Locate the cell with the specified text and output its (x, y) center coordinate. 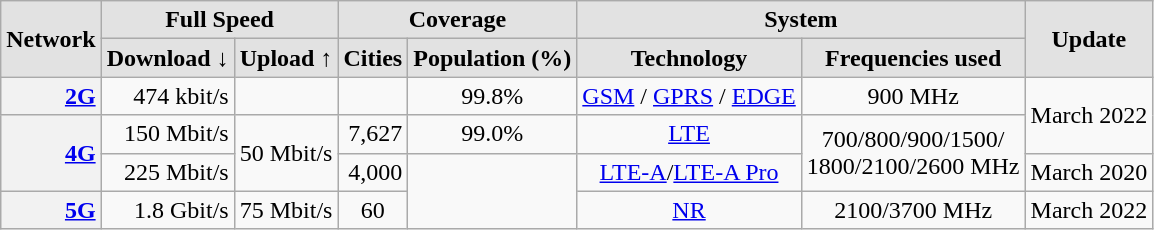
Frequencies used (913, 58)
System (801, 20)
7,627 (373, 134)
Download ↓ (168, 58)
4G (51, 153)
GSM / GPRS / EDGE (689, 96)
Network (51, 39)
NR (689, 210)
Coverage (458, 20)
225 Mbit/s (168, 172)
March 2020 (1089, 172)
50 Mbit/s (286, 153)
1.8 Gbit/s (168, 210)
150 Mbit/s (168, 134)
Cities (373, 58)
Technology (689, 58)
Update (1089, 39)
700/800/900/1500/1800/2100/2600 MHz (913, 153)
Upload ↑ (286, 58)
Full Speed (220, 20)
474 kbit/s (168, 96)
Population (%) (492, 58)
LTE-A/LTE-A Pro (689, 172)
75 Mbit/s (286, 210)
2G (51, 96)
4,000 (373, 172)
900 MHz (913, 96)
2100/3700 MHz (913, 210)
60 (373, 210)
99.0% (492, 134)
99.8% (492, 96)
5G (51, 210)
LTE (689, 134)
